Provide the [x, y] coordinate of the cell's center where the given text is located.  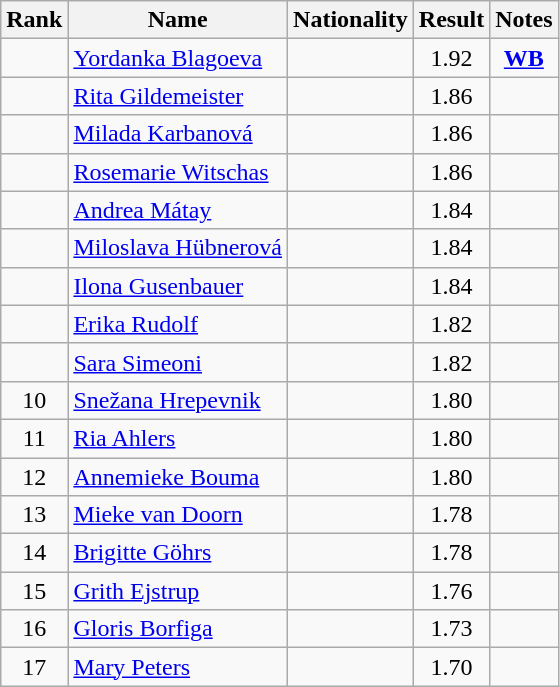
Result [451, 20]
Ria Ahlers [178, 438]
Ilona Gusenbauer [178, 286]
Nationality [351, 20]
Andrea Mátay [178, 210]
12 [34, 477]
Snežana Hrepevnik [178, 400]
Annemieke Bouma [178, 477]
16 [34, 629]
17 [34, 667]
Grith Ejstrup [178, 591]
1.76 [451, 591]
1.70 [451, 667]
15 [34, 591]
1.92 [451, 58]
Rosemarie Witschas [178, 172]
Name [178, 20]
Brigitte Göhrs [178, 553]
1.73 [451, 629]
Erika Rudolf [178, 324]
Mieke van Doorn [178, 515]
Sara Simeoni [178, 362]
11 [34, 438]
Milada Karbanová [178, 134]
Mary Peters [178, 667]
Yordanka Blagoeva [178, 58]
Rank [34, 20]
Gloris Borfiga [178, 629]
Miloslava Hübnerová [178, 248]
13 [34, 515]
WB [524, 58]
Notes [524, 20]
10 [34, 400]
14 [34, 553]
Rita Gildemeister [178, 96]
